Pinpoint the cell where the given text exists, returning its (x, y) midpoint coordinate. 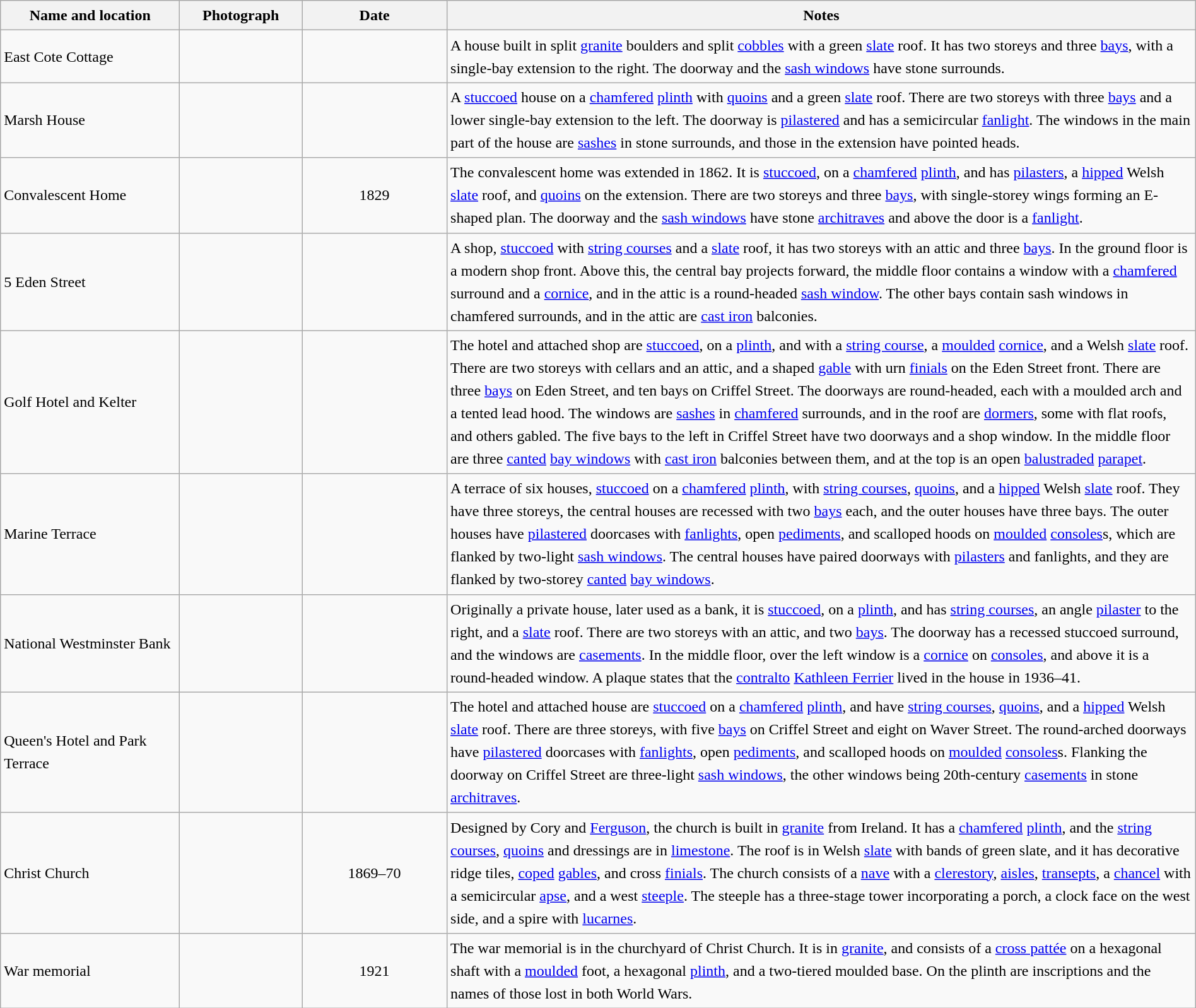
Notes (821, 15)
Photograph (241, 15)
Convalescent Home (90, 196)
Date (375, 15)
Name and location (90, 15)
Queen's Hotel and Park Terrace (90, 752)
Marsh House (90, 120)
Golf Hotel and Kelter (90, 402)
1921 (375, 970)
War memorial (90, 970)
Christ Church (90, 873)
East Cote Cottage (90, 57)
5 Eden Street (90, 281)
1869–70 (375, 873)
1829 (375, 196)
Marine Terrace (90, 534)
National Westminster Bank (90, 643)
